Return [x, y] of the center of cell containing provided text 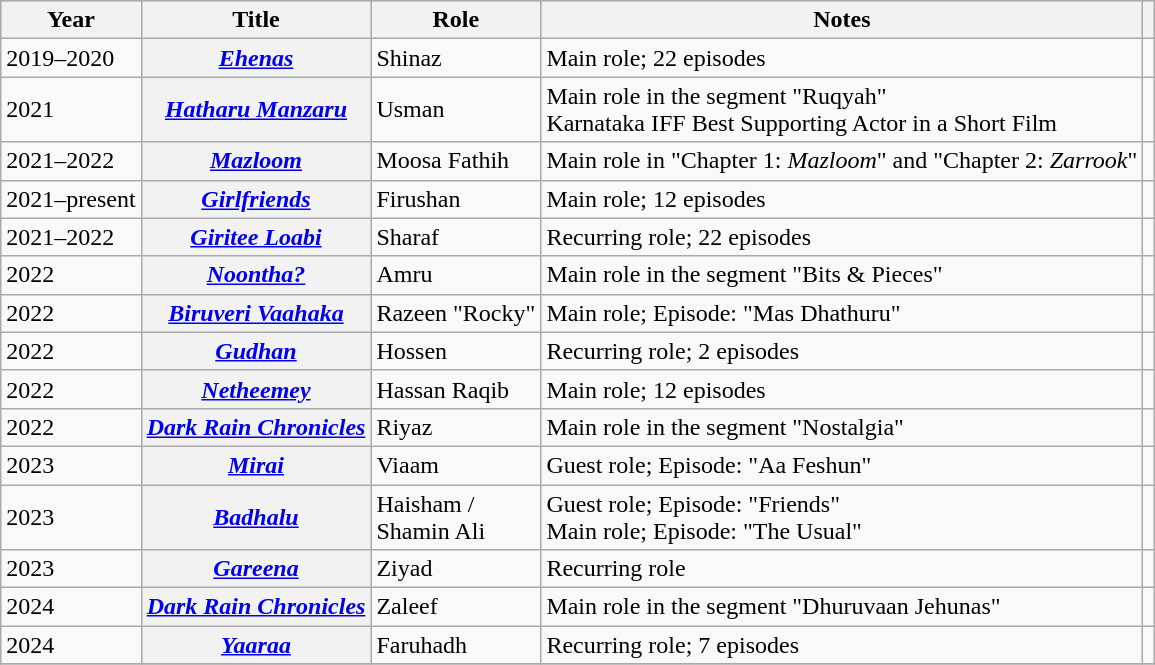
Guest role; Episode: "Aa Feshun" [842, 465]
Guest role; Episode: "Friends"Main role; Episode: "The Usual" [842, 516]
Hassan Raqib [456, 389]
Biruveri Vaahaka [256, 313]
Sharaf [456, 237]
Yaaraa [256, 645]
Main role in "Chapter 1: Mazloom" and "Chapter 2: Zarrook" [842, 161]
Hatharu Manzaru [256, 110]
Main role in the segment "Nostalgia" [842, 427]
Recurring role [842, 569]
Notes [842, 20]
Firushan [456, 199]
Girlfriends [256, 199]
Recurring role; 7 episodes [842, 645]
Moosa Fathih [456, 161]
Gareena [256, 569]
Main role; 22 episodes [842, 58]
2021–present [71, 199]
2019–2020 [71, 58]
Main role in the segment "Dhuruvaan Jehunas" [842, 607]
Giritee Loabi [256, 237]
Main role; Episode: "Mas Dhathuru" [842, 313]
Recurring role; 22 episodes [842, 237]
Haisham /Shamin Ali [456, 516]
Zaleef [456, 607]
Usman [456, 110]
Noontha? [256, 275]
Amru [456, 275]
Badhalu [256, 516]
Recurring role; 2 episodes [842, 351]
Year [71, 20]
Main role in the segment "Ruqyah"Karnataka IFF Best Supporting Actor in a Short Film [842, 110]
Mazloom [256, 161]
Role [456, 20]
Hossen [456, 351]
Riyaz [456, 427]
Netheemey [256, 389]
Viaam [456, 465]
2021 [71, 110]
Razeen "Rocky" [456, 313]
Shinaz [456, 58]
Faruhadh [456, 645]
Ziyad [456, 569]
Main role in the segment "Bits & Pieces" [842, 275]
Ehenas [256, 58]
Gudhan [256, 351]
Mirai [256, 465]
Title [256, 20]
